Find where the given text appears and provide that cell's center as (x, y) coordinate. 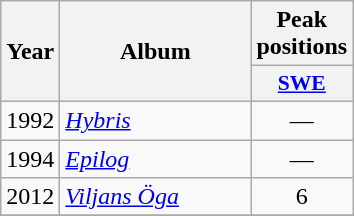
2012 (30, 197)
Album (156, 52)
Epilog (156, 159)
1992 (30, 120)
1994 (30, 159)
Peak positions (302, 34)
Hybris (156, 120)
Year (30, 52)
SWE (302, 84)
Viljans Öga (156, 197)
6 (302, 197)
